Find where the given text appears and provide that cell's center as [X, Y] coordinate. 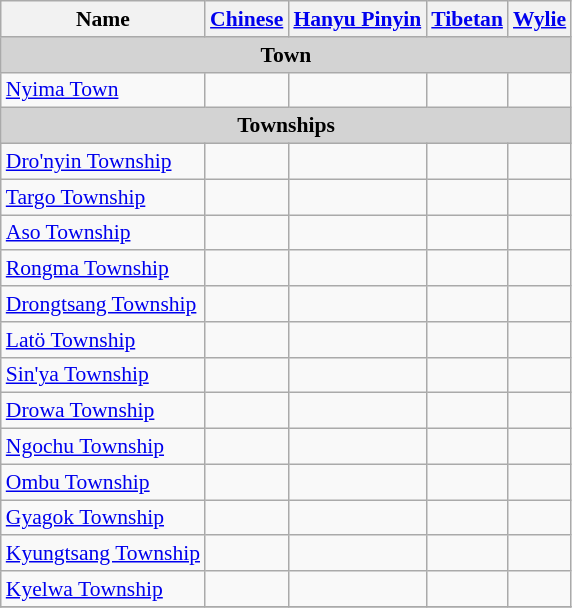
Latö Township [103, 340]
Aso Township [103, 233]
Dro'nyin Township [103, 162]
Drowa Township [103, 411]
Kyelwa Township [103, 589]
Wylie [540, 19]
Sin'ya Township [103, 375]
Townships [286, 126]
Hanyu Pinyin [357, 19]
Drongtsang Township [103, 304]
Tibetan [467, 19]
Targo Township [103, 197]
Kyungtsang Township [103, 554]
Rongma Township [103, 269]
Chinese [246, 19]
Ngochu Township [103, 447]
Nyima Town [103, 90]
Town [286, 55]
Name [103, 19]
Gyagok Township [103, 518]
Ombu Township [103, 482]
